Detect which cell encompasses the target text, then output its (X, Y) center coordinate. 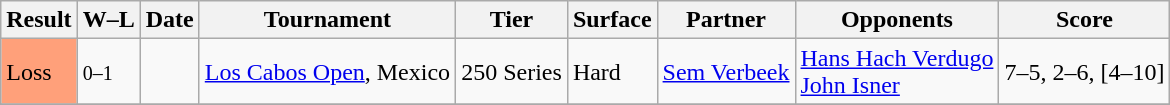
Sem Verbeek (726, 72)
Hard (612, 72)
250 Series (512, 72)
W–L (108, 20)
Result (39, 20)
Opponents (897, 20)
0–1 (108, 72)
7–5, 2–6, [4–10] (1084, 72)
Partner (726, 20)
Surface (612, 20)
Date (170, 20)
Los Cabos Open, Mexico (327, 72)
Tournament (327, 20)
Loss (39, 72)
Hans Hach Verdugo John Isner (897, 72)
Score (1084, 20)
Tier (512, 20)
